From the cell containing the given text, extract its center point as (x, y) coordinate. 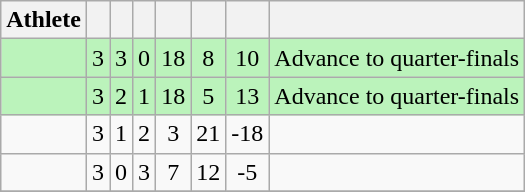
Athlete (44, 20)
-5 (248, 172)
12 (208, 172)
-18 (248, 134)
8 (208, 58)
21 (208, 134)
7 (174, 172)
10 (248, 58)
13 (248, 96)
5 (208, 96)
